Pinpoint the cell where the given text exists, returning its [x, y] midpoint coordinate. 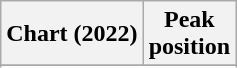
Chart (2022) [72, 34]
Peakposition [189, 34]
